For the text-containing cell, return its midpoint in [X, Y] coordinate format. 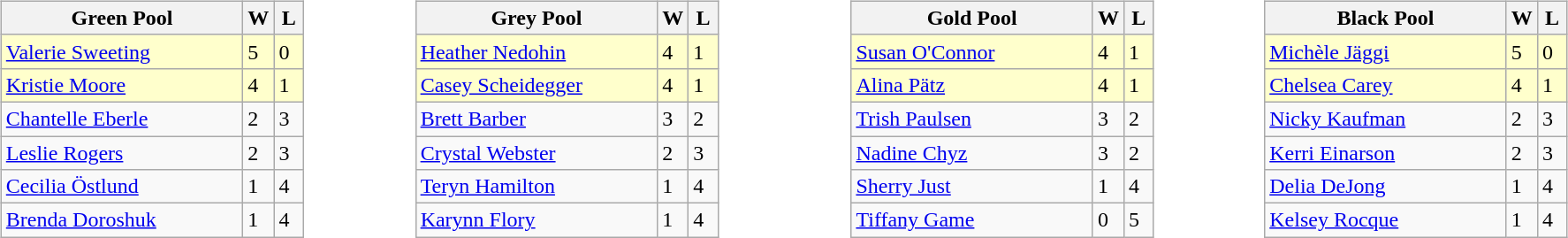
Gold Pool [972, 18]
Brett Barber [537, 119]
Kristie Moore [122, 85]
Alina Pätz [972, 85]
Teryn Hamilton [537, 187]
Trish Paulsen [972, 119]
Tiffany Game [972, 220]
Kerri Einarson [1386, 153]
Kelsey Rocque [1386, 220]
Karynn Flory [537, 220]
Valerie Sweeting [122, 51]
Grey Pool [537, 18]
Nadine Chyz [972, 153]
Cecilia Östlund [122, 187]
Green Pool [122, 18]
Delia DeJong [1386, 187]
Black Pool [1386, 18]
Chelsea Carey [1386, 85]
Chantelle Eberle [122, 119]
Michèle Jäggi [1386, 51]
Casey Scheidegger [537, 85]
Nicky Kaufman [1386, 119]
Heather Nedohin [537, 51]
Susan O'Connor [972, 51]
Brenda Doroshuk [122, 220]
Crystal Webster [537, 153]
Leslie Rogers [122, 153]
Sherry Just [972, 187]
